Return (X, Y) of the center of cell containing provided text 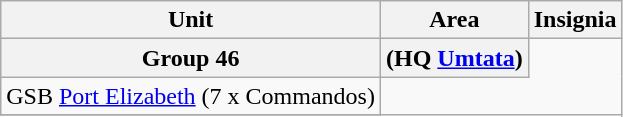
(HQ Umtata) (454, 58)
Insignia (575, 20)
Group 46 (191, 58)
Unit (191, 20)
GSB Port Elizabeth (7 x Commandos) (191, 96)
Area (454, 20)
